Return (X, Y) of the center of cell containing provided text 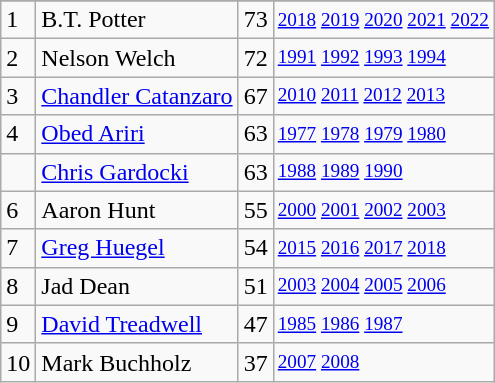
2000 2001 2002 2003 (383, 210)
8 (18, 286)
7 (18, 248)
Aaron Hunt (137, 210)
Chris Gardocki (137, 172)
3 (18, 96)
73 (256, 20)
54 (256, 248)
51 (256, 286)
10 (18, 362)
Chandler Catanzaro (137, 96)
2010 2011 2012 2013 (383, 96)
Nelson Welch (137, 58)
9 (18, 324)
2018 2019 2020 2021 2022 (383, 20)
2015 2016 2017 2018 (383, 248)
Greg Huegel (137, 248)
2003 2004 2005 2006 (383, 286)
1 (18, 20)
47 (256, 324)
David Treadwell (137, 324)
1985 1986 1987 (383, 324)
67 (256, 96)
4 (18, 134)
72 (256, 58)
Jad Dean (137, 286)
2 (18, 58)
1991 1992 1993 1994 (383, 58)
Mark Buchholz (137, 362)
1988 1989 1990 (383, 172)
B.T. Potter (137, 20)
1977 1978 1979 1980 (383, 134)
37 (256, 362)
6 (18, 210)
Obed Ariri (137, 134)
55 (256, 210)
2007 2008 (383, 362)
